Find where the given text appears and provide that cell's center as [X, Y] coordinate. 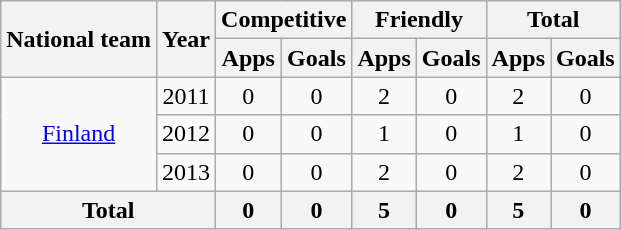
Competitive [284, 20]
National team [79, 39]
Friendly [419, 20]
2011 [186, 96]
2013 [186, 172]
Finland [79, 134]
2012 [186, 134]
Year [186, 39]
